Locate the cell with the specified text and output its [X, Y] center coordinate. 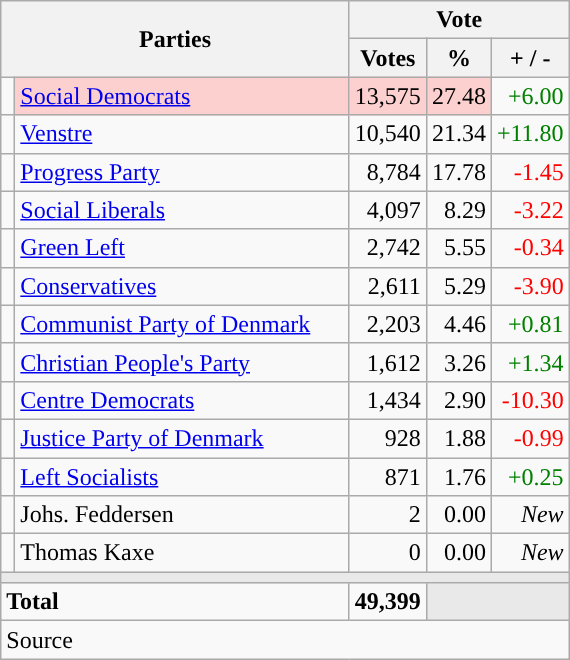
-3.22 [530, 210]
+6.00 [530, 96]
Vote [459, 20]
2 [388, 515]
% [458, 58]
4.46 [458, 324]
Social Democrats [182, 96]
Johs. Feddersen [182, 515]
Progress Party [182, 172]
-10.30 [530, 400]
+11.80 [530, 134]
+0.81 [530, 324]
Parties [176, 39]
-0.99 [530, 438]
Justice Party of Denmark [182, 438]
2,611 [388, 286]
928 [388, 438]
-0.34 [530, 248]
Christian People's Party [182, 362]
8.29 [458, 210]
+ / - [530, 58]
5.55 [458, 248]
Centre Democrats [182, 400]
4,097 [388, 210]
21.34 [458, 134]
Total [176, 602]
8,784 [388, 172]
Thomas Kaxe [182, 553]
10,540 [388, 134]
Venstre [182, 134]
Votes [388, 58]
3.26 [458, 362]
Source [285, 640]
Green Left [182, 248]
-1.45 [530, 172]
Conservatives [182, 286]
2,203 [388, 324]
1.76 [458, 477]
49,399 [388, 602]
1,612 [388, 362]
27.48 [458, 96]
5.29 [458, 286]
871 [388, 477]
+0.25 [530, 477]
Left Socialists [182, 477]
17.78 [458, 172]
-3.90 [530, 286]
13,575 [388, 96]
2.90 [458, 400]
Communist Party of Denmark [182, 324]
+1.34 [530, 362]
1,434 [388, 400]
0 [388, 553]
2,742 [388, 248]
1.88 [458, 438]
Social Liberals [182, 210]
